Return (x, y) of the center of cell containing provided text 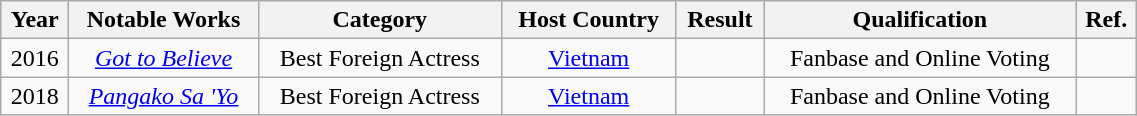
2016 (35, 58)
Notable Works (164, 20)
Category (380, 20)
Qualification (920, 20)
Pangako Sa 'Yo (164, 96)
Got to Believe (164, 58)
Result (720, 20)
Ref. (1106, 20)
Host Country (588, 20)
2018 (35, 96)
Year (35, 20)
